Return [x, y] of the center of cell containing provided text 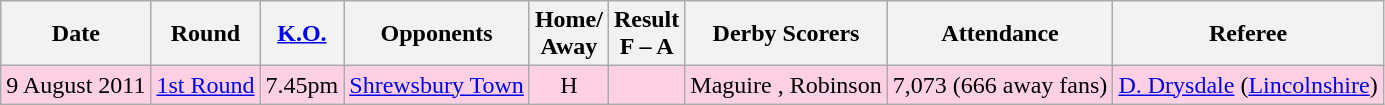
Home/Away [568, 34]
H [568, 85]
9 August 2011 [76, 85]
ResultF – A [646, 34]
Opponents [437, 34]
Shrewsbury Town [437, 85]
Referee [1248, 34]
Maguire , Robinson [786, 85]
D. Drysdale (Lincolnshire) [1248, 85]
7.45pm [302, 85]
Date [76, 34]
K.O. [302, 34]
Derby Scorers [786, 34]
Attendance [1000, 34]
1st Round [206, 85]
Round [206, 34]
7,073 (666 away fans) [1000, 85]
